Find where the given text appears and provide that cell's center as [X, Y] coordinate. 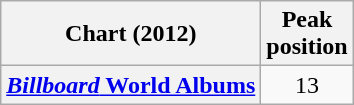
Billboard World Albums [131, 85]
Chart (2012) [131, 34]
Peakposition [307, 34]
13 [307, 85]
